Return the (x, y) coordinate for the center point of the cell that contains the specified text.  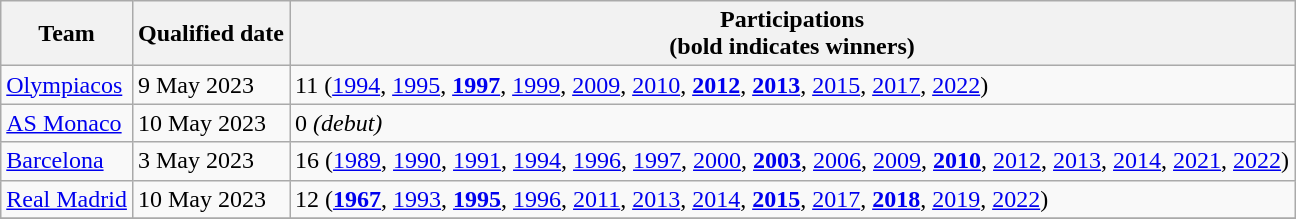
Real Madrid (67, 199)
11 (1994, 1995, 1997, 1999, 2009, 2010, 2012, 2013, 2015, 2017, 2022) (792, 85)
Qualified date (210, 34)
Participations (bold indicates winners) (792, 34)
3 May 2023 (210, 161)
AS Monaco (67, 123)
Olympiacos (67, 85)
16 (1989, 1990, 1991, 1994, 1996, 1997, 2000, 2003, 2006, 2009, 2010, 2012, 2013, 2014, 2021, 2022) (792, 161)
Team (67, 34)
Barcelona (67, 161)
9 May 2023 (210, 85)
0 (debut) (792, 123)
12 (1967, 1993, 1995, 1996, 2011, 2013, 2014, 2015, 2017, 2018, 2019, 2022) (792, 199)
